Return [X, Y] of the center of cell containing provided text 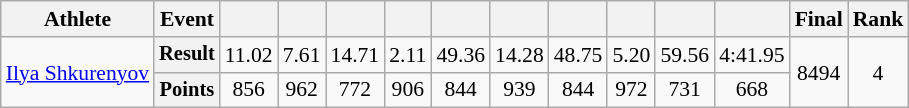
49.36 [460, 55]
731 [684, 90]
772 [356, 90]
856 [249, 90]
14.28 [520, 55]
Athlete [78, 19]
906 [408, 90]
14.71 [356, 55]
59.56 [684, 55]
8494 [819, 72]
2.11 [408, 55]
972 [631, 90]
4:41.95 [752, 55]
668 [752, 90]
7.61 [302, 55]
962 [302, 90]
Final [819, 19]
48.75 [578, 55]
Rank [878, 19]
11.02 [249, 55]
5.20 [631, 55]
Event [187, 19]
Ilya Shkurenyov [78, 72]
Result [187, 55]
4 [878, 72]
939 [520, 90]
Points [187, 90]
